Provide the (x, y) coordinate of the cell's center where the given text is located.  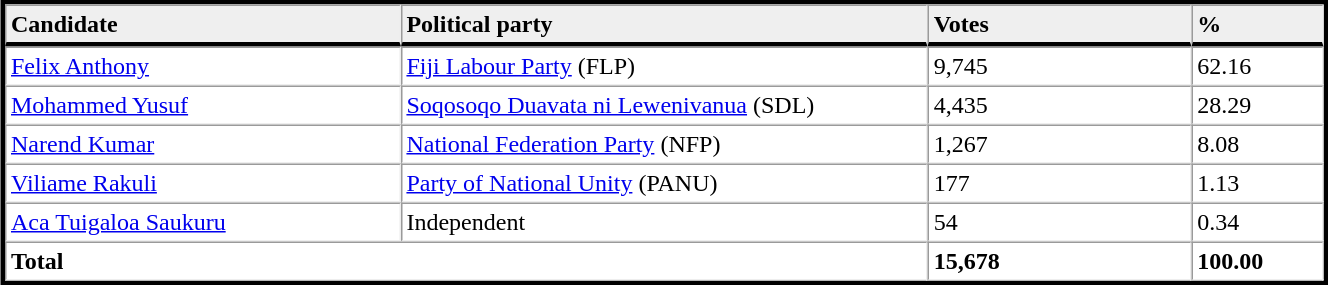
Total (466, 262)
Felix Anthony (202, 66)
% (1257, 25)
Political party (664, 25)
Viliame Rakuli (202, 184)
177 (1060, 184)
Narend Kumar (202, 144)
National Federation Party (NFP) (664, 144)
Party of National Unity (PANU) (664, 184)
62.16 (1257, 66)
54 (1060, 222)
Candidate (202, 25)
100.00 (1257, 262)
Aca Tuigaloa Saukuru (202, 222)
Independent (664, 222)
28.29 (1257, 106)
1,267 (1060, 144)
8.08 (1257, 144)
Fiji Labour Party (FLP) (664, 66)
Mohammed Yusuf (202, 106)
1.13 (1257, 184)
0.34 (1257, 222)
Votes (1060, 25)
Soqosoqo Duavata ni Lewenivanua (SDL) (664, 106)
4,435 (1060, 106)
9,745 (1060, 66)
15,678 (1060, 262)
